Locate the cell with the specified text and output its (x, y) center coordinate. 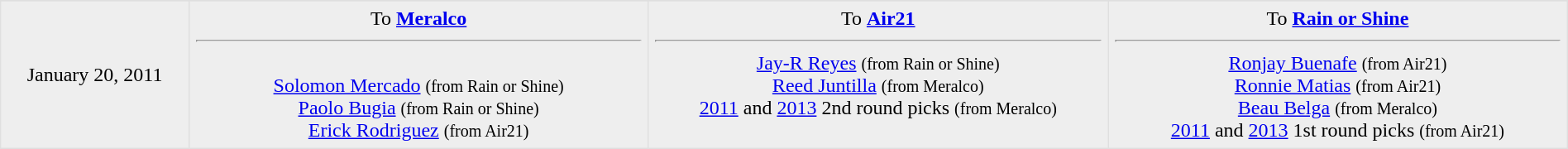
January 20, 2011 (95, 74)
To Rain or ShineRonjay Buenafe (from Air21) Ronnie Matias (from Air21) Beau Belga (from Meralco) 2011 and 2013 1st round picks (from Air21) (1338, 74)
To Air21Jay-R Reyes (from Rain or Shine) Reed Juntilla (from Meralco)2011 and 2013 2nd round picks (from Meralco) (878, 74)
To MeralcoSolomon Mercado (from Rain or Shine) Paolo Bugia (from Rain or Shine) Erick Rodriguez (from Air21) (418, 74)
